From the cell containing the given text, extract its center point as [X, Y] coordinate. 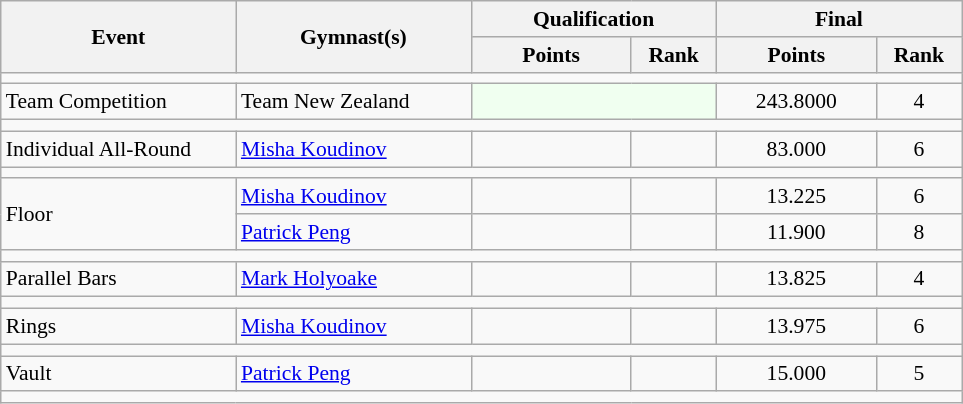
Floor [118, 214]
Mark Holyoake [354, 279]
Vault [118, 374]
Event [118, 36]
13.825 [796, 279]
Qualification [594, 19]
11.900 [796, 232]
Parallel Bars [118, 279]
Team Competition [118, 102]
243.8000 [796, 102]
13.225 [796, 197]
Individual All-Round [118, 149]
13.975 [796, 327]
8 [918, 232]
83.000 [796, 149]
Rings [118, 327]
Gymnast(s) [354, 36]
5 [918, 374]
15.000 [796, 374]
Team New Zealand [354, 102]
Final [838, 19]
